Scan for the cell matching the given text and deliver its [X, Y] coordinate at center. 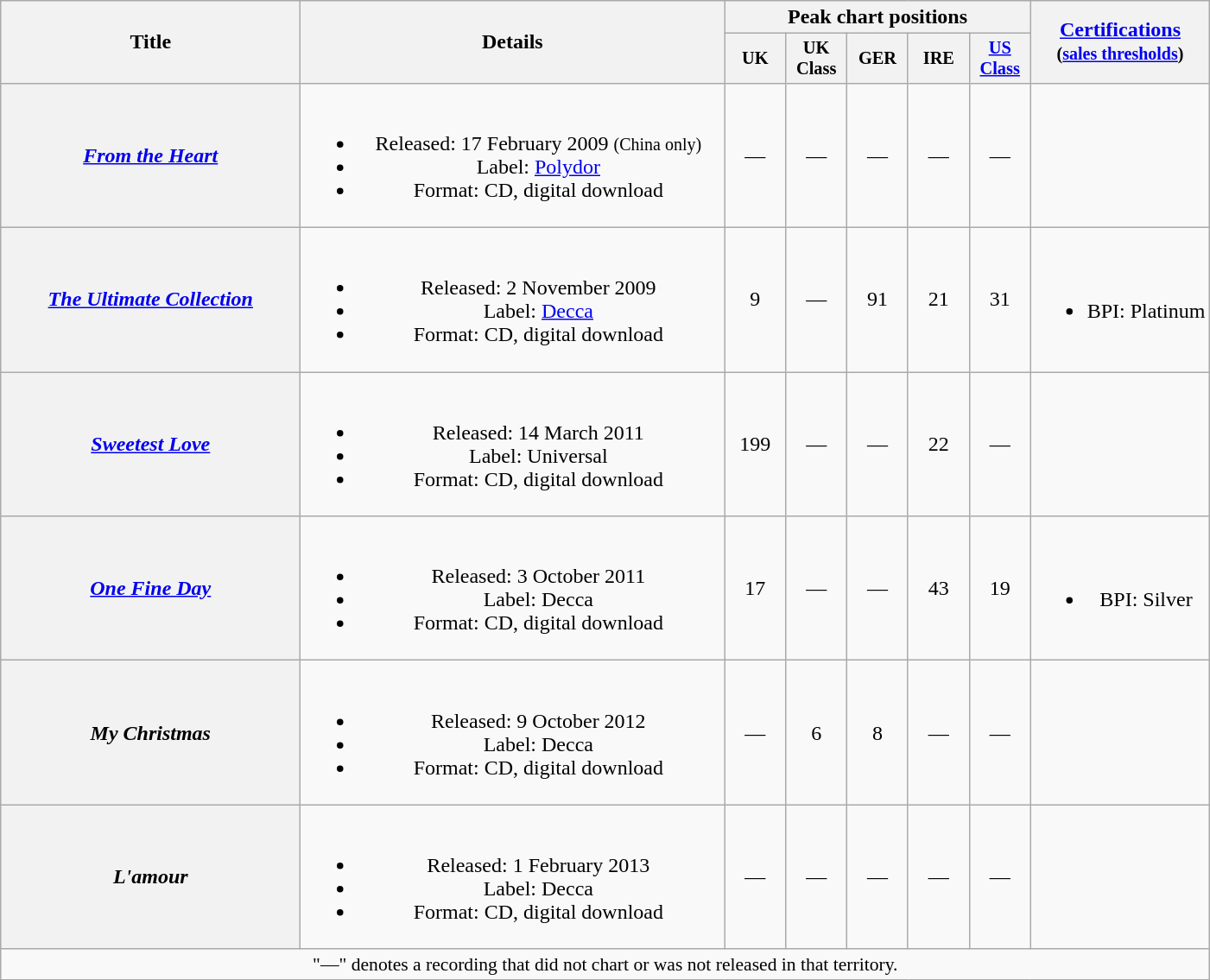
One Fine Day [150, 589]
BPI: Silver [1120, 589]
6 [817, 732]
BPI: Platinum [1120, 300]
Sweetest Love [150, 444]
"—" denotes a recording that did not chart or was not released in that territory. [605, 964]
17 [755, 589]
USClass [1000, 59]
Details [513, 42]
My Christmas [150, 732]
Title [150, 42]
21 [938, 300]
91 [877, 300]
Released: 2 November 2009Label: DeccaFormat: CD, digital download [513, 300]
22 [938, 444]
Released: 9 October 2012Label: DeccaFormat: CD, digital download [513, 732]
Released: 17 February 2009 (China only)Label: PolydorFormat: CD, digital download [513, 155]
UK Class [817, 59]
Peak chart positions [877, 17]
9 [755, 300]
UK [755, 59]
GER [877, 59]
L'amour [150, 877]
19 [1000, 589]
Certifications(sales thresholds) [1120, 42]
IRE [938, 59]
The Ultimate Collection [150, 300]
31 [1000, 300]
199 [755, 444]
43 [938, 589]
Released: 1 February 2013Label: DeccaFormat: CD, digital download [513, 877]
Released: 14 March 2011Label: UniversalFormat: CD, digital download [513, 444]
8 [877, 732]
From the Heart [150, 155]
Released: 3 October 2011Label: DeccaFormat: CD, digital download [513, 589]
